Return the [X, Y] coordinate for the center point of the cell that contains the specified text.  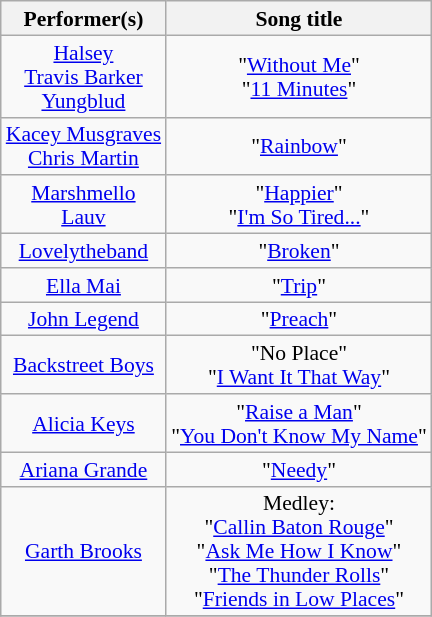
Ella Mai [84, 285]
"No Place""I Want It That Way" [299, 365]
John Legend [84, 319]
Performer(s) [84, 18]
"Without Me""11 Minutes" [299, 76]
"Raise a Man""You Don't Know My Name" [299, 423]
Marshmello Lauv [84, 205]
Lovelytheband [84, 251]
Song title [299, 18]
Halsey Travis Barker Yungblud [84, 76]
Medley:"Callin Baton Rouge""Ask Me How I Know""The Thunder Rolls""Friends in Low Places" [299, 551]
Garth Brooks [84, 551]
"Trip" [299, 285]
"Needy" [299, 469]
Ariana Grande [84, 469]
"Happier""I'm So Tired..." [299, 205]
"Broken" [299, 251]
Alicia Keys [84, 423]
Kacey Musgraves Chris Martin [84, 146]
"Preach" [299, 319]
"Rainbow" [299, 146]
Backstreet Boys [84, 365]
